Output the (x, y) coordinate of the center of the cell containing the given text.  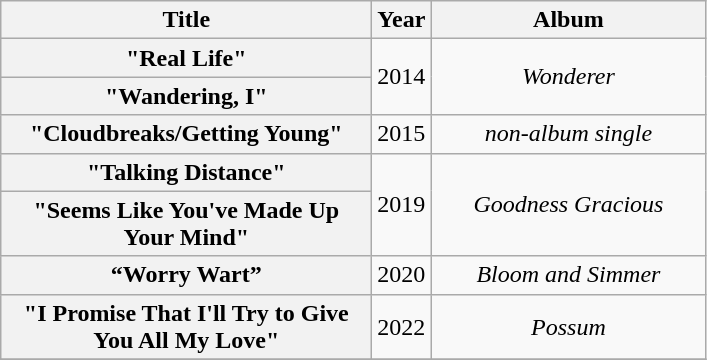
"I Promise That I'll Try to Give You All My Love" (186, 326)
non-album single (568, 134)
2014 (402, 77)
"Talking Distance" (186, 172)
Bloom and Simmer (568, 275)
Wonderer (568, 77)
2020 (402, 275)
2015 (402, 134)
“Worry Wart” (186, 275)
"Seems Like You've Made Up Your Mind" (186, 224)
Album (568, 20)
Goodness Gracious (568, 204)
"Real Life" (186, 58)
2019 (402, 204)
Possum (568, 326)
"Wandering, I" (186, 96)
Title (186, 20)
"Cloudbreaks/Getting Young" (186, 134)
Year (402, 20)
2022 (402, 326)
